For the text-containing cell, return its midpoint in (x, y) coordinate format. 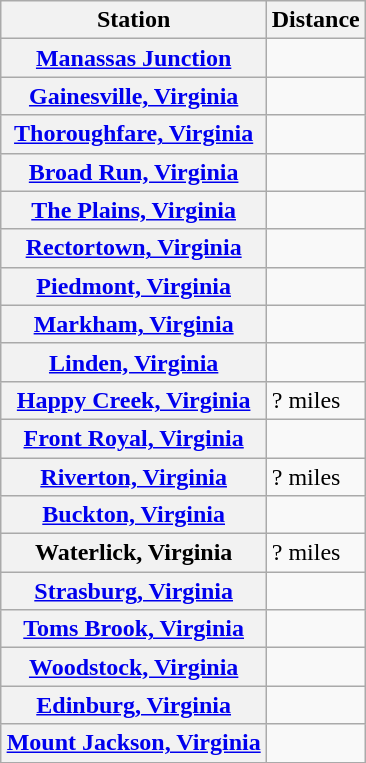
Waterlick, Virginia (134, 553)
Front Royal, Virginia (134, 438)
Broad Run, Virginia (134, 172)
Mount Jackson, Virginia (134, 743)
Distance (316, 20)
Thoroughfare, Virginia (134, 134)
Strasburg, Virginia (134, 591)
The Plains, Virginia (134, 210)
Station (134, 20)
Gainesville, Virginia (134, 96)
Manassas Junction (134, 58)
Buckton, Virginia (134, 515)
Toms Brook, Virginia (134, 629)
Woodstock, Virginia (134, 667)
Linden, Virginia (134, 362)
Rectortown, Virginia (134, 248)
Edinburg, Virginia (134, 705)
Happy Creek, Virginia (134, 400)
Riverton, Virginia (134, 477)
Piedmont, Virginia (134, 286)
Markham, Virginia (134, 324)
